For the text-containing cell, return its midpoint in (x, y) coordinate format. 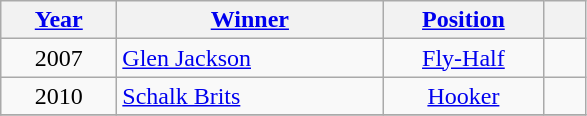
Year (59, 20)
Fly-Half (464, 58)
Glen Jackson (250, 58)
Schalk Brits (250, 96)
Winner (250, 20)
2010 (59, 96)
Hooker (464, 96)
2007 (59, 58)
Position (464, 20)
